Pinpoint the cell where the given text exists, returning its (X, Y) midpoint coordinate. 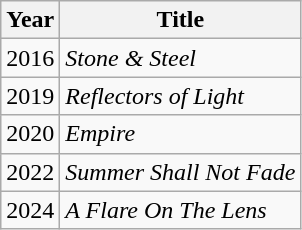
2019 (30, 96)
2020 (30, 134)
2024 (30, 210)
Summer Shall Not Fade (180, 172)
Empire (180, 134)
Reflectors of Light (180, 96)
Title (180, 20)
2016 (30, 58)
Stone & Steel (180, 58)
A Flare On The Lens (180, 210)
Year (30, 20)
2022 (30, 172)
